From the cell containing the given text, extract its center point as (X, Y) coordinate. 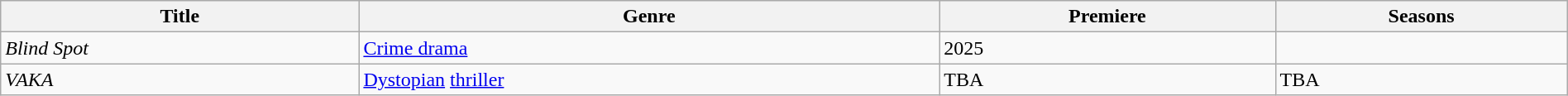
Genre (649, 17)
Crime drama (649, 48)
Blind Spot (180, 48)
Premiere (1107, 17)
VAKA (180, 79)
Title (180, 17)
Seasons (1421, 17)
Dystopian thriller (649, 79)
2025 (1107, 48)
